From the cell containing the given text, extract its center point as [X, Y] coordinate. 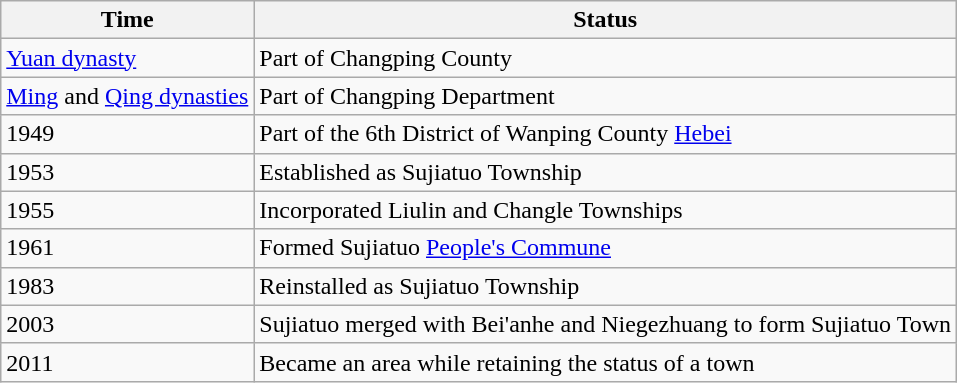
Sujiatuo merged with Bei'anhe and Niegezhuang to form Sujiatuo Town [606, 324]
2003 [128, 324]
1955 [128, 210]
Part of Changping Department [606, 96]
Established as Sujiatuo Township [606, 172]
Yuan dynasty [128, 58]
Became an area while retaining the status of a town [606, 362]
1949 [128, 134]
1983 [128, 286]
Status [606, 20]
1961 [128, 248]
Part of the 6th District of Wanping County Hebei [606, 134]
Ming and Qing dynasties [128, 96]
Time [128, 20]
2011 [128, 362]
1953 [128, 172]
Part of Changping County [606, 58]
Incorporated Liulin and Changle Townships [606, 210]
Reinstalled as Sujiatuo Township [606, 286]
Formed Sujiatuo People's Commune [606, 248]
